Output the [x, y] coordinate of the center of the cell containing the given text.  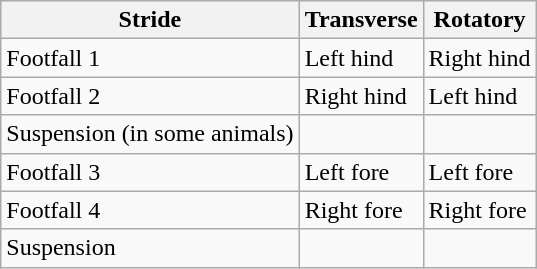
Suspension (in some animals) [150, 134]
Stride [150, 20]
Suspension [150, 248]
Footfall 2 [150, 96]
Footfall 1 [150, 58]
Footfall 4 [150, 210]
Footfall 3 [150, 172]
Rotatory [480, 20]
Transverse [361, 20]
